Output the [X, Y] coordinate of the center of the cell containing the given text.  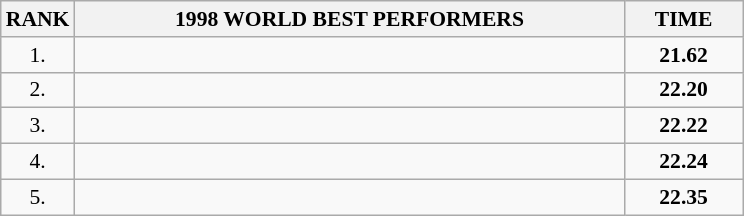
22.24 [684, 162]
2. [38, 90]
22.35 [684, 197]
21.62 [684, 55]
1998 WORLD BEST PERFORMERS [349, 19]
RANK [38, 19]
4. [38, 162]
22.22 [684, 126]
3. [38, 126]
1. [38, 55]
5. [38, 197]
TIME [684, 19]
22.20 [684, 90]
